For the text-containing cell, return its midpoint in (X, Y) coordinate format. 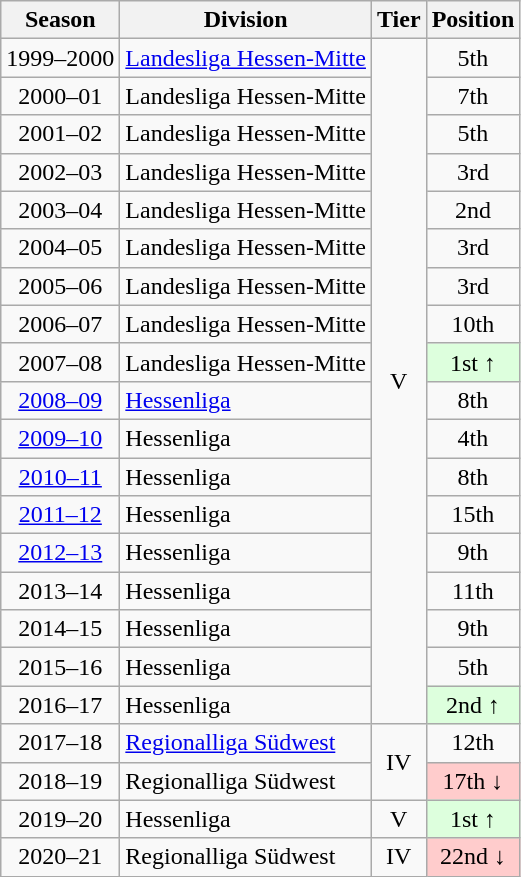
2019–20 (60, 819)
2004–05 (60, 248)
Position (473, 20)
Season (60, 20)
2006–07 (60, 324)
2012–13 (60, 553)
2008–09 (60, 400)
2018–19 (60, 781)
2020–21 (60, 857)
10th (473, 324)
2001–02 (60, 134)
15th (473, 515)
Tier (398, 20)
Division (246, 20)
2009–10 (60, 438)
2002–03 (60, 172)
17th ↓ (473, 781)
2003–04 (60, 210)
2007–08 (60, 362)
22nd ↓ (473, 857)
2016–17 (60, 705)
2013–14 (60, 591)
11th (473, 591)
2011–12 (60, 515)
2015–16 (60, 667)
2nd (473, 210)
2005–06 (60, 286)
7th (473, 96)
12th (473, 743)
2000–01 (60, 96)
2nd ↑ (473, 705)
1999–2000 (60, 58)
4th (473, 438)
2010–11 (60, 477)
2017–18 (60, 743)
2014–15 (60, 629)
